Capture the cell that displays the provided text and extract its [x, y] central coordinate. 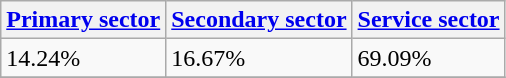
14.24% [84, 58]
69.09% [428, 58]
Primary sector [84, 20]
16.67% [259, 58]
Secondary sector [259, 20]
Service sector [428, 20]
